For the text-containing cell, return its midpoint in (X, Y) coordinate format. 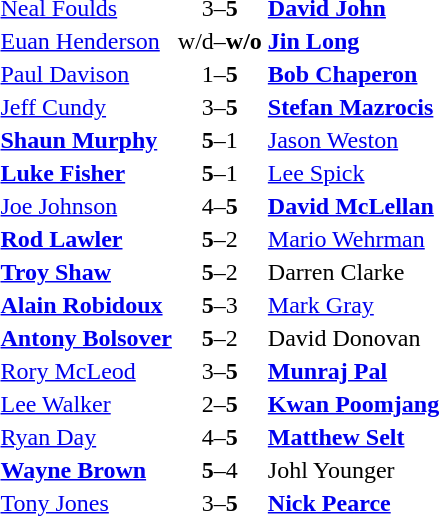
5–3 (220, 305)
1–5 (220, 74)
w/d–w/o (220, 41)
2–5 (220, 404)
5–4 (220, 470)
